Return (x, y) of the center of cell containing provided text 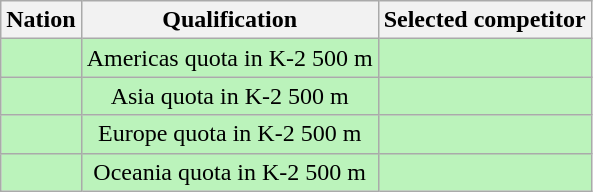
Americas quota in K-2 500 m (230, 58)
Nation (41, 20)
Oceania quota in K-2 500 m (230, 172)
Europe quota in K-2 500 m (230, 134)
Asia quota in K-2 500 m (230, 96)
Selected competitor (484, 20)
Qualification (230, 20)
